Pinpoint the cell where the given text exists, returning its [x, y] midpoint coordinate. 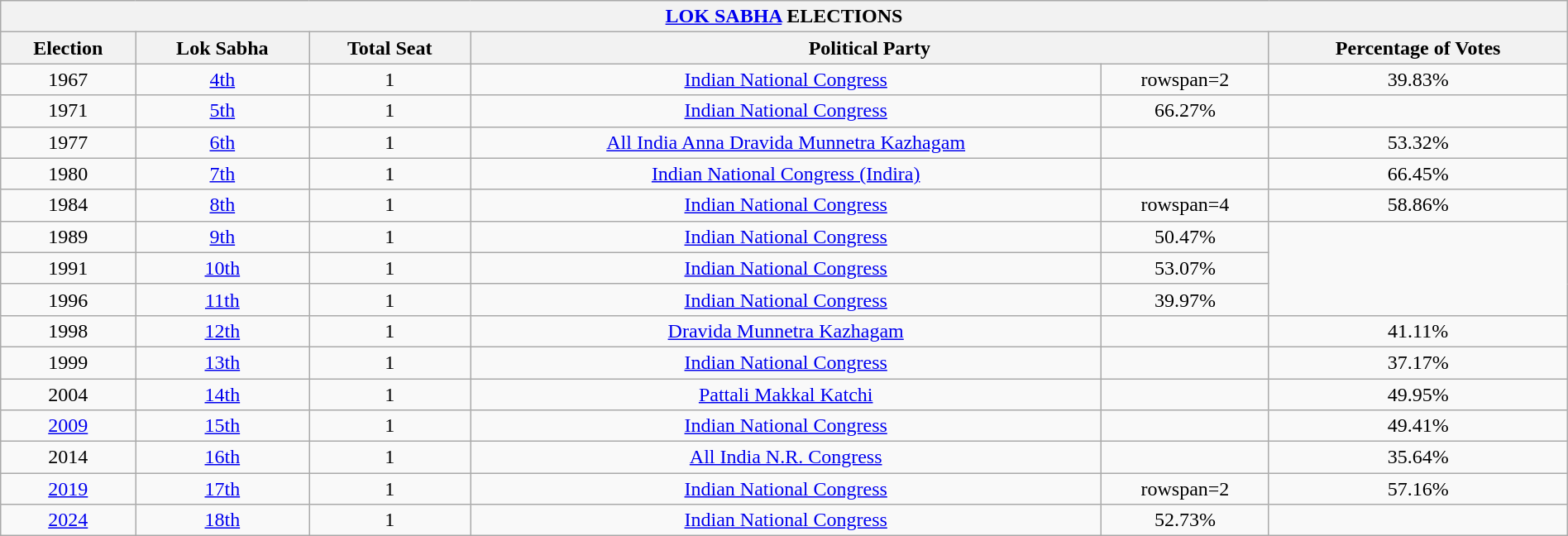
50.47% [1185, 237]
2024 [68, 520]
Indian National Congress (Indira) [786, 174]
1996 [68, 299]
1991 [68, 268]
1980 [68, 174]
37.17% [1417, 362]
6th [222, 142]
52.73% [1185, 520]
53.07% [1185, 268]
14th [222, 395]
LOK SABHA ELECTIONS [784, 17]
2019 [68, 489]
10th [222, 268]
1971 [68, 111]
1998 [68, 331]
Political Party [870, 48]
16th [222, 457]
1984 [68, 205]
4th [222, 79]
35.64% [1417, 457]
2004 [68, 395]
39.83% [1417, 79]
rowspan=4 [1185, 205]
1999 [68, 362]
49.41% [1417, 426]
57.16% [1417, 489]
7th [222, 174]
All India N.R. Congress [786, 457]
66.45% [1417, 174]
39.97% [1185, 299]
41.11% [1417, 331]
18th [222, 520]
66.27% [1185, 111]
Percentage of Votes [1417, 48]
11th [222, 299]
13th [222, 362]
9th [222, 237]
All India Anna Dravida Munnetra Kazhagam [786, 142]
17th [222, 489]
15th [222, 426]
5th [222, 111]
1967 [68, 79]
Lok Sabha [222, 48]
49.95% [1417, 395]
Pattali Makkal Katchi [786, 395]
1977 [68, 142]
Dravida Munnetra Kazhagam [786, 331]
1989 [68, 237]
Election [68, 48]
58.86% [1417, 205]
12th [222, 331]
2009 [68, 426]
Total Seat [390, 48]
8th [222, 205]
53.32% [1417, 142]
2014 [68, 457]
